Scan for the cell matching the given text and deliver its (X, Y) coordinate at center. 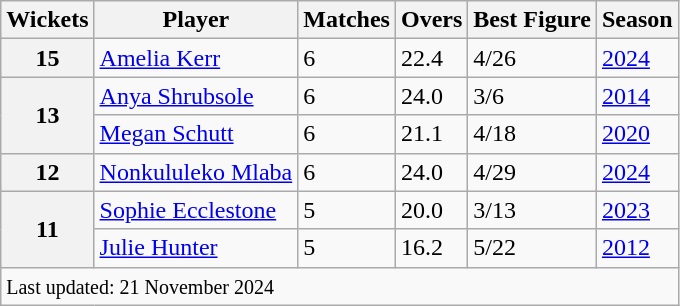
11 (48, 229)
Last updated: 21 November 2024 (340, 286)
Season (637, 20)
Megan Schutt (196, 134)
4/18 (532, 134)
4/26 (532, 58)
Julie Hunter (196, 248)
3/13 (532, 210)
Player (196, 20)
2012 (637, 248)
2014 (637, 96)
16.2 (431, 248)
Best Figure (532, 20)
Nonkululeko Mlaba (196, 172)
Overs (431, 20)
Anya Shrubsole (196, 96)
2020 (637, 134)
Matches (347, 20)
Amelia Kerr (196, 58)
20.0 (431, 210)
2023 (637, 210)
Sophie Ecclestone (196, 210)
12 (48, 172)
4/29 (532, 172)
5/22 (532, 248)
13 (48, 115)
Wickets (48, 20)
22.4 (431, 58)
3/6 (532, 96)
21.1 (431, 134)
15 (48, 58)
